Find where the given text appears and provide that cell's center as [X, Y] coordinate. 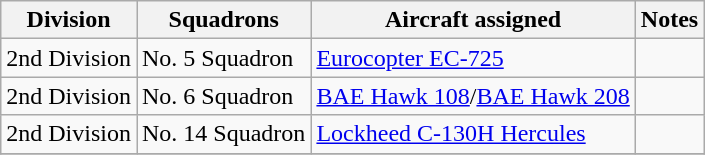
No. 14 Squadron [223, 134]
Squadrons [223, 20]
Eurocopter EC-725 [473, 58]
Aircraft assigned [473, 20]
No. 6 Squadron [223, 96]
No. 5 Squadron [223, 58]
Notes [669, 20]
Lockheed C-130H Hercules [473, 134]
BAE Hawk 108/BAE Hawk 208 [473, 96]
Division [69, 20]
